From the cell containing the given text, extract its center point as [X, Y] coordinate. 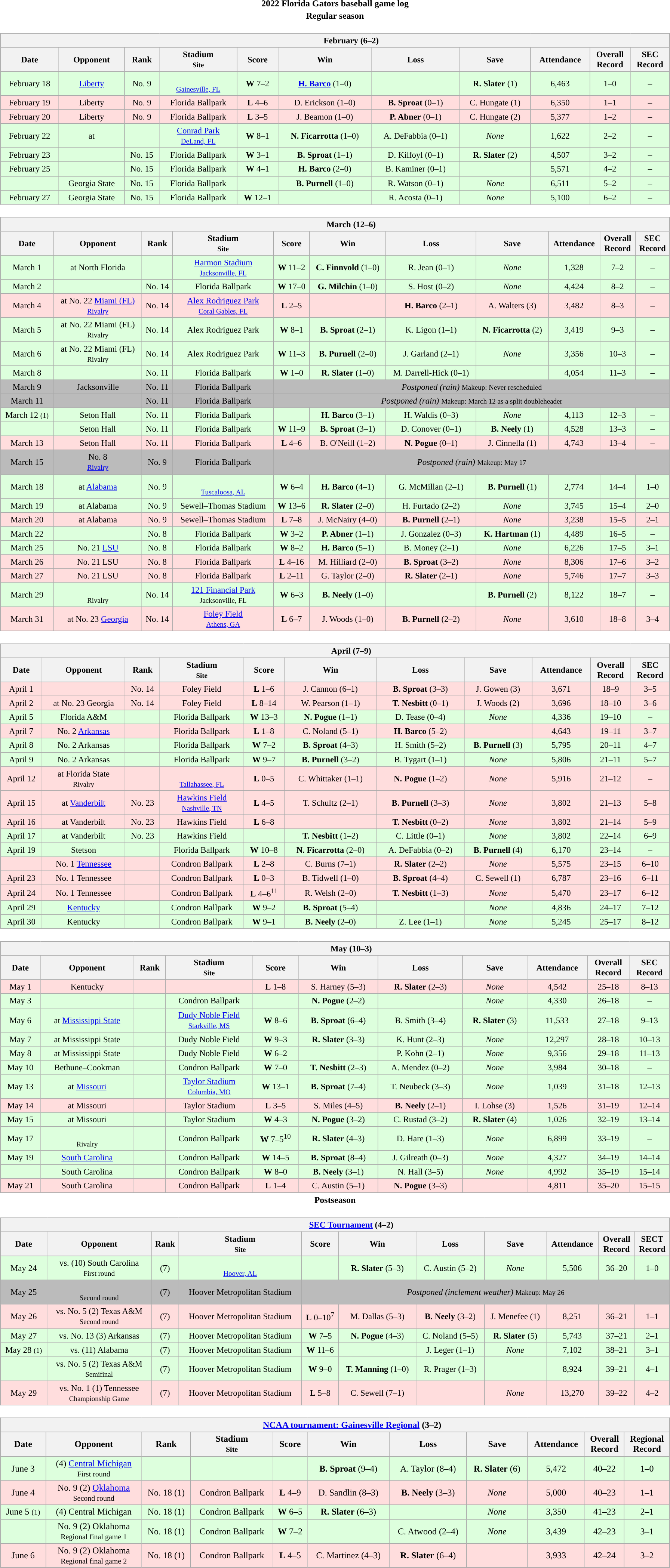
W 4–3 [276, 1120]
17–7 [618, 576]
3,671 [561, 689]
vs. No. 1 (1) TennesseeChampionship Game [99, 1393]
9–3 [618, 330]
W 9–3 [276, 1039]
N. Pogue (1–1) [331, 717]
B. Kaminer (0–1) [416, 169]
13–4 [618, 443]
W 9–0 [320, 1368]
8,122 [574, 595]
Harmon StadiumJacksonville, FL [223, 268]
17–5 [618, 547]
C. Hungate (2) [495, 117]
T. Nesbitt (0–1) [420, 703]
15–14 [649, 1172]
J. McNairy (4–0) [348, 519]
March 29 [27, 595]
March 1 [27, 268]
G. McMillan (2–1) [431, 487]
5–7 [651, 759]
R. Welsh (2–0) [331, 893]
42–24 [605, 1555]
at [92, 136]
R. Slater (2–0) [348, 506]
W 6–2 [276, 1053]
March 12 (1) [27, 415]
No. 9 (2) OklahomaSecond round [93, 1493]
June 3 [23, 1469]
14–4 [618, 487]
R. Slater (6) [497, 1469]
M. Dallas (5–3) [377, 1316]
B. Tygart (1–1) [420, 759]
April 29 [21, 908]
5,916 [561, 779]
L 6–7 [292, 619]
B. Sproat (2–1) [348, 330]
R. Slater (1–0) [348, 373]
25–18 [608, 987]
W 8–0 [276, 1172]
March 13 [27, 443]
3,610 [574, 619]
B. Sproat (3–3) [420, 689]
B. Neely (2–1) [420, 1105]
8,306 [574, 562]
Taylor StadiumColumbia, MO [209, 1086]
4,054 [574, 373]
N. Pogue (4–3) [377, 1336]
22–14 [611, 836]
3–3 [652, 576]
D. Hare (1–3) [420, 1138]
5,743 [572, 1336]
Z. Lee (1–1) [420, 922]
W 7–5 [320, 1336]
H. Furtado (2–2) [431, 506]
B. Sproat (8–4) [338, 1158]
T. Schultz (2–1) [331, 803]
April 16 [21, 822]
27–18 [608, 1020]
February 25 [30, 169]
J. Beamon (1–0) [325, 117]
5,506 [572, 1268]
February 23 [30, 155]
April 24 [21, 893]
L 0–3 [264, 878]
1,026 [557, 1120]
L 4–9 [290, 1493]
11–13 [649, 1053]
37–21 [617, 1336]
(4) Central Michigan [93, 1512]
3,439 [556, 1531]
W 13–1 [276, 1086]
S. Host (0–2) [431, 286]
5,746 [574, 576]
H. Waldis (0–3) [431, 415]
13–14 [649, 1120]
B. Neely (1–0) [348, 595]
33–19 [608, 1138]
vs. No. 13 (3) Arkansas [99, 1336]
R. Slater (1) [495, 84]
C. Finnvold (1–0) [348, 268]
D. Erickson (1–0) [325, 103]
18–9 [611, 689]
W 6–4 [292, 487]
B. Money (2–1) [431, 547]
5,100 [560, 197]
35–19 [608, 1172]
C. Sewell (7–1) [377, 1393]
L 8–14 [264, 703]
W 3–2 [292, 534]
2,774 [574, 487]
9,356 [557, 1053]
C. Rustad (3–2) [420, 1120]
23–17 [611, 893]
A. Walters (3) [512, 306]
6,226 [574, 547]
March 19 [27, 506]
31–18 [608, 1086]
A. Taylor (8–4) [428, 1469]
Postponed (rain) Makeup: Never rescheduled [472, 387]
C. Little (0–1) [420, 836]
N. Pogue (1–2) [420, 779]
W. Pearson (1–1) [331, 703]
W 3–1 [258, 155]
R. Slater (5–3) [377, 1268]
April 1 [21, 689]
4,327 [557, 1158]
40–22 [605, 1469]
Foley FieldAthens, GA [223, 619]
March 8 [27, 373]
W 6–3 [292, 595]
K. Hartman (1) [512, 534]
April 17 [21, 836]
H. Barco (2–1) [431, 306]
NCAA tournament: Gainesville Regional (3–2) [335, 1425]
at North Florida [98, 268]
B. Purnell (3–2) [331, 759]
N. Ficarrotta (2) [512, 330]
May 26 [24, 1316]
March 9 [27, 387]
5–9 [651, 822]
June 5 (1) [23, 1512]
R. Slater (2–1) [431, 576]
21–11 [611, 759]
R. Acosta (0–1) [416, 197]
3,482 [574, 306]
4,643 [561, 731]
W 9–1 [264, 922]
April 2 [21, 703]
B. Sproat (1–1) [325, 155]
Hoover, AL [240, 1268]
R. Slater (3–3) [338, 1039]
6,170 [561, 850]
May 29 [24, 1393]
31–19 [608, 1105]
May 21 [20, 1186]
A. DeFabbia (0–2) [420, 850]
L 2–5 [292, 306]
M. Darrell-Hick (0–1) [431, 373]
26–18 [608, 1001]
8,251 [572, 1316]
February 18 [30, 84]
35–20 [608, 1186]
June 4 [23, 1493]
4–1 [652, 1368]
6–12 [651, 893]
A. DeFabbia (0–1) [416, 136]
Second round [99, 1292]
36–20 [617, 1268]
April 5 [21, 717]
Tallahassee, FL [202, 779]
23–16 [611, 878]
5,377 [560, 117]
6,511 [560, 183]
18–10 [611, 703]
N. Ficarrotta (2–0) [331, 850]
J. Leger (1–1) [450, 1350]
Florida A&M [83, 717]
W 11–9 [292, 429]
R. Slater (2–3) [420, 987]
L 6–8 [264, 822]
April 12 [21, 779]
4,336 [561, 717]
5,245 [561, 922]
L 0–107 [320, 1316]
Conrad ParkDeLand, FL [198, 136]
B. Purnell (2–0) [348, 354]
March 26 [27, 562]
6,899 [557, 1138]
3,745 [574, 506]
May 24 [24, 1268]
J. Gonzalez (0–3) [431, 534]
C. Austin (5–1) [338, 1186]
C. Noland (5–1) [331, 731]
8–3 [618, 306]
D. Kilfoyl (0–1) [416, 155]
3,350 [556, 1512]
March 11 [27, 401]
March 15 [27, 462]
B. Purnell (1) [512, 487]
B. Sproat (4–3) [331, 745]
42–23 [605, 1531]
B. Sproat (3–2) [431, 562]
April 8 [21, 745]
C. Sewell (1) [498, 878]
J. Cannon (6–1) [331, 689]
May 27 [24, 1336]
3–4 [652, 619]
6–2 [610, 197]
R. Prager (1–3) [450, 1368]
May (10–3) [335, 949]
1,622 [560, 136]
Gainesville, FL [198, 84]
19–11 [611, 731]
May 19 [20, 1158]
R. Slater (6–3) [348, 1512]
7–2 [618, 268]
C. Martinez (4–3) [348, 1555]
April 23 [21, 878]
3,933 [556, 1555]
H. Barco (1–0) [325, 84]
B. Purnell (2) [512, 595]
J. Garland (2–1) [431, 354]
10–3 [618, 354]
L 7–8 [292, 519]
11,533 [557, 1020]
B. Tidwell (1–0) [331, 878]
Tuscaloosa, AL [223, 487]
Postponed (inclement weather) Makeup: May 26 [485, 1292]
N. Hall (3–5) [420, 1172]
6,350 [560, 103]
4,424 [574, 286]
36–21 [617, 1316]
No. 8 Rivalry [98, 462]
5,575 [561, 864]
May 6 [20, 1020]
34–19 [608, 1158]
5,571 [560, 169]
May 25 [24, 1292]
May 28 (1) [24, 1350]
21–13 [611, 803]
12–3 [618, 415]
8–13 [649, 987]
W 11–3 [292, 354]
3,696 [561, 703]
H. Barco (2–0) [325, 169]
J. Gowen (3) [498, 689]
9–13 [649, 1020]
B. Purnell (2–1) [431, 519]
19–10 [611, 717]
4,743 [574, 443]
38–21 [617, 1350]
J. Cinnella (1) [512, 443]
P. Abner (0–1) [416, 117]
2–0 [652, 506]
B. Sproat (5–4) [331, 908]
March 22 [27, 534]
N. Pogue (3–3) [420, 1186]
April (7–9) [335, 651]
W 8–6 [276, 1020]
15–4 [618, 506]
12–13 [649, 1086]
March (12–6) [335, 224]
6,463 [560, 84]
D. Conover (0–1) [431, 429]
C. Atwood (2–4) [428, 1531]
B. Neely (3–2) [450, 1316]
13,270 [572, 1393]
H. Barco (5–2) [420, 731]
21–12 [611, 779]
21–14 [611, 822]
B. Sproat (4–4) [420, 878]
6–10 [651, 864]
J. Woods (2) [498, 703]
5,472 [556, 1469]
L 2–8 [264, 864]
1,328 [574, 268]
February (6–2) [335, 40]
5,470 [561, 893]
1,039 [557, 1086]
May 7 [20, 1039]
5–2 [610, 183]
24–17 [611, 908]
May 1 [20, 987]
vs. (11) Alabama [99, 1350]
N. Pogue (2–2) [338, 1001]
5,806 [561, 759]
B. Sproat (9–4) [348, 1469]
Alex Rodriguez ParkCoral Gables, FL [223, 306]
10–13 [649, 1039]
7,102 [572, 1350]
April 19 [21, 850]
15–5 [618, 519]
L 2–11 [292, 576]
W 11–6 [320, 1350]
vs. No. 5 (2) Texas A&MSecond round [99, 1316]
C. Noland (5–5) [450, 1336]
4,507 [560, 155]
R. Slater (2) [495, 155]
S. Miles (4–5) [338, 1105]
at Florida StateRivalry [83, 779]
D. Tease (0–4) [420, 717]
May 8 [20, 1053]
H. Barco (4–1) [348, 487]
L 1–6 [264, 689]
4–7 [651, 745]
25–17 [611, 922]
April 30 [21, 922]
32–19 [608, 1120]
L 5–8 [320, 1393]
R. Jean (0–1) [431, 268]
6–9 [651, 836]
Bethune–Cookman [87, 1067]
8–12 [651, 922]
B. Sproat (0–1) [416, 103]
W 17–0 [292, 286]
W 6–5 [290, 1512]
R. Slater (3) [495, 1020]
3–5 [651, 689]
May 10 [20, 1067]
P. Abner (1–1) [348, 534]
1–2 [610, 117]
B. O'Neill (1–2) [348, 443]
T. Nesbitt (0–2) [420, 822]
3,984 [557, 1067]
K. Hunt (2–3) [420, 1039]
5,795 [561, 745]
W 4–1 [258, 169]
R. Slater (4–3) [338, 1138]
B. Purnell (1–0) [325, 183]
April 7 [21, 731]
15–15 [649, 1186]
W 14–5 [276, 1158]
12,297 [557, 1039]
W 12–1 [258, 197]
R. Watson (0–1) [416, 183]
17–6 [618, 562]
29–18 [608, 1053]
3–7 [651, 731]
G. Milchin (1–0) [348, 286]
February 19 [30, 103]
I. Lohse (3) [495, 1105]
SEC Tournament (4–2) [335, 1225]
B. Purnell (2–2) [431, 619]
May 13 [20, 1086]
18–8 [618, 619]
C. Hungate (1) [495, 103]
12–14 [649, 1105]
16–5 [618, 534]
39–22 [617, 1393]
8–2 [618, 286]
April 15 [21, 803]
P. Kohn (2–1) [420, 1053]
121 Financial ParkJacksonville, FL [223, 595]
R. Slater (5) [515, 1336]
T. Nesbitt (1–2) [331, 836]
3,419 [574, 330]
2–2 [610, 136]
B. Purnell (4) [498, 850]
5–8 [651, 803]
March 18 [27, 487]
4,489 [574, 534]
Dudy Noble FieldStarkville, MS [209, 1020]
20–11 [611, 745]
B. Smith (3–4) [420, 1020]
April 9 [21, 759]
February 27 [30, 197]
11–3 [618, 373]
6–11 [651, 878]
4,113 [574, 415]
May 15 [20, 1120]
W 9–7 [264, 759]
June 6 [23, 1555]
March 2 [27, 286]
4,992 [557, 1172]
May 17 [20, 1138]
7–12 [651, 908]
B. Neely (1) [512, 429]
Jacksonville [98, 387]
5,000 [556, 1493]
No. 9 (2) OklahomaRegional final game 1 [93, 1531]
B. Sproat (6–4) [338, 1020]
March 5 [27, 330]
L 0–5 [264, 779]
H. Barco (5–1) [348, 547]
1,526 [557, 1105]
B. Sproat (3–1) [348, 429]
W 1–0 [292, 373]
H. Smith (5–2) [420, 745]
M. Hilliard (2–0) [348, 562]
May 14 [20, 1105]
39–21 [617, 1368]
N. Pogue (3–2) [338, 1120]
B. Purnell (3–3) [420, 803]
4,542 [557, 987]
H. Barco (3–1) [348, 415]
18–7 [618, 595]
vs. No. 5 (2) Texas A&MSemifinal [99, 1368]
March 20 [27, 519]
W 13–3 [264, 717]
March 31 [27, 619]
B. Neely (2–0) [331, 922]
March 6 [27, 354]
SECTRecord [652, 1244]
February 22 [30, 136]
L 1–4 [276, 1186]
A. Mendez (0–2) [420, 1067]
Stetson [83, 850]
Hawkins FieldNashville, TN [202, 803]
T. Neubeck (3–3) [420, 1086]
23–14 [611, 850]
R. Slater (6–4) [428, 1555]
W 11–2 [292, 268]
3–6 [651, 703]
RegionalRecord [647, 1444]
W 13–6 [292, 506]
L 4–16 [292, 562]
B. Neely (3–1) [338, 1172]
N. Ficarrotta (1–0) [325, 136]
28–18 [608, 1039]
R. Slater (4) [495, 1120]
W 7–0 [276, 1067]
W 9–2 [264, 908]
No. 9 (2) OklahomaRegional final game 2 [93, 1555]
G. Taylor (2–0) [348, 576]
13–3 [618, 429]
3,238 [574, 519]
40–23 [605, 1493]
C. Whittaker (1–1) [331, 779]
March 4 [27, 306]
W 10–8 [264, 850]
February 20 [30, 117]
4,836 [561, 908]
6,787 [561, 878]
T. Manning (1–0) [377, 1368]
4,811 [557, 1186]
14–14 [649, 1158]
C. Austin (5–2) [450, 1268]
8,924 [572, 1368]
T. Nesbitt (1–3) [420, 893]
41–23 [605, 1512]
May 3 [20, 1001]
4,330 [557, 1001]
D. Sandlin (8–3) [348, 1493]
J. Gilreath (0–3) [420, 1158]
3,356 [574, 354]
C. Burns (7–1) [331, 864]
B. Purnell (3) [498, 745]
L 4–611 [264, 893]
30–18 [608, 1067]
vs. (10) South CarolinaFirst round [99, 1268]
Postponed (rain) Makeup: March 12 as a split doubleheader [472, 401]
K. Ligon (1–1) [431, 330]
J. Menefee (1) [515, 1316]
4,528 [574, 429]
T. Nesbitt (2–3) [338, 1067]
S. Harney (5–3) [338, 987]
Postponed (rain) Makeup: May 17 [472, 462]
J. Woods (1–0) [348, 619]
23–15 [611, 864]
B. Neely (3–3) [428, 1493]
R. Slater (2–2) [420, 864]
W 7–510 [276, 1138]
(4) Central MichiganFirst round [93, 1469]
B. Sproat (7–4) [338, 1086]
March 25 [27, 547]
N. Pogue (0–1) [431, 443]
March 27 [27, 576]
W 8–2 [292, 547]
